Search for the cell housing the specified text and yield its (x, y) center coordinate. 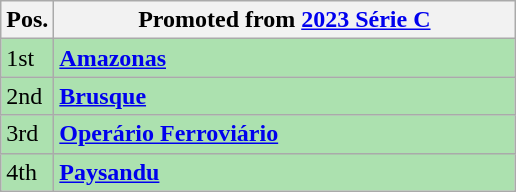
Paysandu (284, 172)
Amazonas (284, 58)
Operário Ferroviário (284, 134)
Brusque (284, 96)
4th (28, 172)
3rd (28, 134)
1st (28, 58)
Promoted from 2023 Série C (284, 20)
Pos. (28, 20)
2nd (28, 96)
